Capture the cell that displays the provided text and extract its (X, Y) central coordinate. 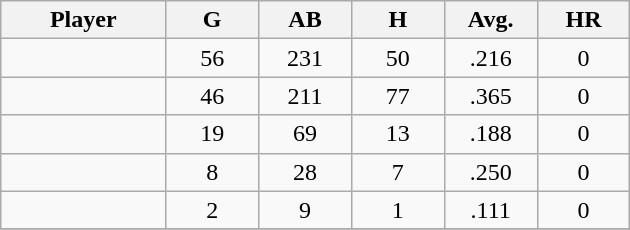
28 (306, 172)
HR (584, 20)
46 (212, 96)
.250 (490, 172)
Player (84, 20)
9 (306, 210)
19 (212, 134)
.216 (490, 58)
2 (212, 210)
Avg. (490, 20)
H (398, 20)
50 (398, 58)
1 (398, 210)
.111 (490, 210)
69 (306, 134)
7 (398, 172)
.365 (490, 96)
AB (306, 20)
.188 (490, 134)
211 (306, 96)
13 (398, 134)
8 (212, 172)
231 (306, 58)
G (212, 20)
77 (398, 96)
56 (212, 58)
